Capture the cell that displays the provided text and extract its [X, Y] central coordinate. 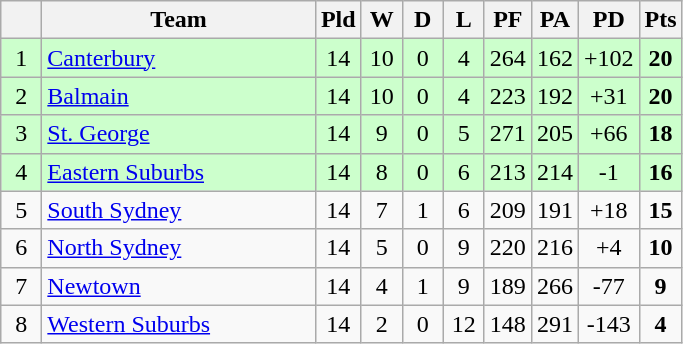
223 [508, 96]
Canterbury [179, 58]
Team [179, 20]
3 [22, 134]
-77 [608, 286]
+4 [608, 248]
PF [508, 20]
209 [508, 210]
+31 [608, 96]
12 [464, 324]
205 [554, 134]
Balmain [179, 96]
214 [554, 172]
St. George [179, 134]
216 [554, 248]
192 [554, 96]
291 [554, 324]
Pts [660, 20]
Eastern Suburbs [179, 172]
North Sydney [179, 248]
Western Suburbs [179, 324]
PD [608, 20]
16 [660, 172]
L [464, 20]
189 [508, 286]
+66 [608, 134]
-1 [608, 172]
191 [554, 210]
148 [508, 324]
18 [660, 134]
PA [554, 20]
D [422, 20]
15 [660, 210]
-143 [608, 324]
264 [508, 58]
W [382, 20]
Pld [338, 20]
Newtown [179, 286]
220 [508, 248]
213 [508, 172]
+18 [608, 210]
+102 [608, 58]
162 [554, 58]
266 [554, 286]
271 [508, 134]
South Sydney [179, 210]
